Detect which cell encompasses the target text, then output its (X, Y) center coordinate. 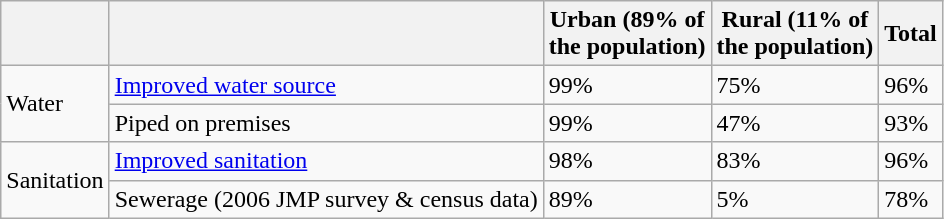
Total (911, 34)
Sewerage (2006 JMP survey & census data) (326, 199)
83% (795, 161)
Piped on premises (326, 123)
98% (627, 161)
78% (911, 199)
Water (55, 104)
89% (627, 199)
5% (795, 199)
Rural (11% ofthe population) (795, 34)
Improved sanitation (326, 161)
Sanitation (55, 180)
93% (911, 123)
Urban (89% ofthe population) (627, 34)
Improved water source (326, 85)
47% (795, 123)
75% (795, 85)
